Provide the (X, Y) coordinate of the cell's center where the given text is located.  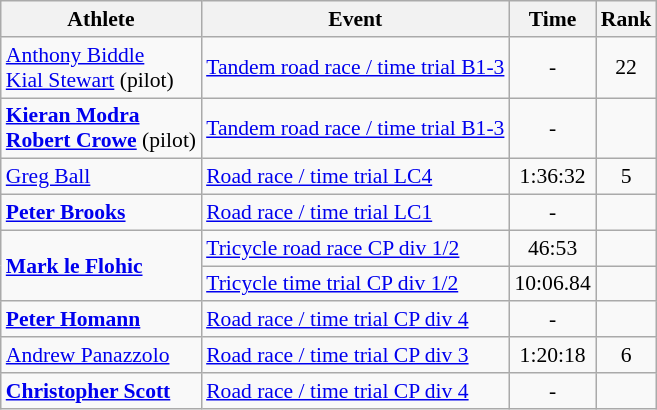
Christopher Scott (101, 391)
10:06.84 (552, 284)
22 (626, 68)
Kieran Modra Robert Crowe (pilot) (101, 128)
Anthony Biddle Kial Stewart (pilot) (101, 68)
6 (626, 355)
Mark le Flohic (101, 266)
5 (626, 177)
Road race / time trial LC1 (355, 213)
1:36:32 (552, 177)
Peter Brooks (101, 213)
Road race / time trial LC4 (355, 177)
Event (355, 19)
Tricycle time trial CP div 1/2 (355, 284)
Tricycle road race CP div 1/2 (355, 248)
46:53 (552, 248)
Greg Ball (101, 177)
1:20:18 (552, 355)
Time (552, 19)
Athlete (101, 19)
Road race / time trial CP div 3 (355, 355)
Peter Homann (101, 320)
Rank (626, 19)
Andrew Panazzolo (101, 355)
